Extract the (X, Y) coordinate from the center of the cell holding the provided text.  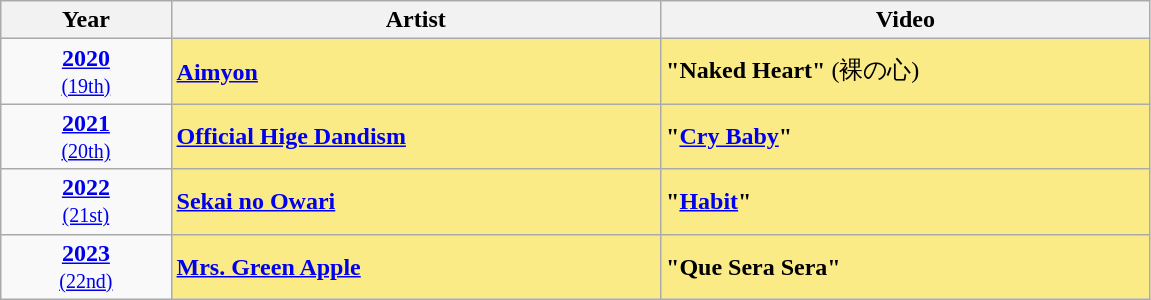
Video (906, 20)
"Que Sera Sera" (906, 266)
Artist (416, 20)
"Naked Heart" (裸の心) (906, 72)
Sekai no Owari (416, 202)
2023(22nd) (86, 266)
2022(21st) (86, 202)
Official Hige Dandism (416, 136)
2020(19th) (86, 72)
2021(20th) (86, 136)
"Cry Baby" (906, 136)
Year (86, 20)
"Habit" (906, 202)
Aimyon (416, 72)
Mrs. Green Apple (416, 266)
